Search for the cell housing the specified text and yield its [X, Y] center coordinate. 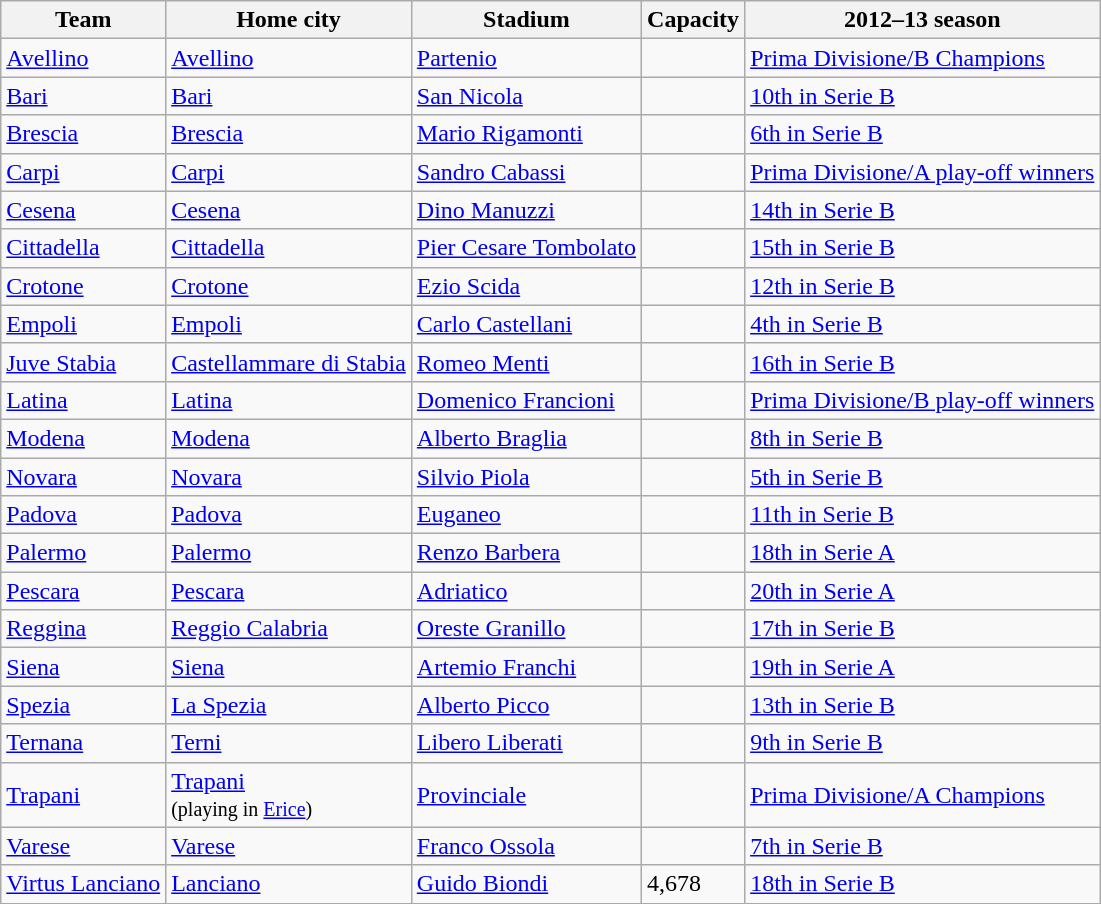
8th in Serie B [922, 438]
Alberto Braglia [526, 438]
Team [84, 20]
6th in Serie B [922, 134]
Adriatico [526, 591]
Trapani(playing in Erice) [289, 794]
Ezio Scida [526, 286]
Reggio Calabria [289, 629]
Franco Ossola [526, 846]
Virtus Lanciano [84, 884]
Dino Manuzzi [526, 210]
Prima Divisione/B play-off winners [922, 400]
13th in Serie B [922, 705]
Prima Divisione/A Champions [922, 794]
Stadium [526, 20]
Silvio Piola [526, 477]
Romeo Menti [526, 362]
Oreste Granillo [526, 629]
Euganeo [526, 515]
La Spezia [289, 705]
Capacity [694, 20]
Terni [289, 743]
7th in Serie B [922, 846]
2012–13 season [922, 20]
Spezia [84, 705]
Renzo Barbera [526, 553]
15th in Serie B [922, 248]
San Nicola [526, 96]
10th in Serie B [922, 96]
11th in Serie B [922, 515]
Lanciano [289, 884]
5th in Serie B [922, 477]
12th in Serie B [922, 286]
Provinciale [526, 794]
Pier Cesare Tombolato [526, 248]
4th in Serie B [922, 324]
Reggina [84, 629]
Carlo Castellani [526, 324]
14th in Serie B [922, 210]
Libero Liberati [526, 743]
Prima Divisione/B Champions [922, 58]
Home city [289, 20]
Ternana [84, 743]
17th in Serie B [922, 629]
Castellammare di Stabia [289, 362]
4,678 [694, 884]
Juve Stabia [84, 362]
Guido Biondi [526, 884]
9th in Serie B [922, 743]
Prima Divisione/A play-off winners [922, 172]
Partenio [526, 58]
Domenico Francioni [526, 400]
20th in Serie A [922, 591]
Mario Rigamonti [526, 134]
Alberto Picco [526, 705]
Artemio Franchi [526, 667]
18th in Serie B [922, 884]
18th in Serie A [922, 553]
16th in Serie B [922, 362]
19th in Serie A [922, 667]
Sandro Cabassi [526, 172]
Trapani [84, 794]
